Locate the cell with the specified text and output its [x, y] center coordinate. 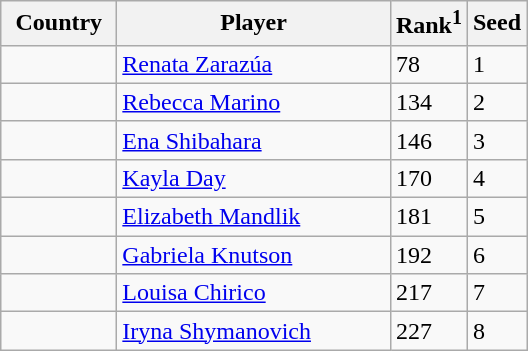
Iryna Shymanovich [254, 331]
Ena Shibahara [254, 140]
Gabriela Knutson [254, 255]
227 [428, 331]
1 [496, 64]
Elizabeth Mandlik [254, 217]
170 [428, 178]
Country [59, 24]
Kayla Day [254, 178]
217 [428, 293]
146 [428, 140]
8 [496, 331]
192 [428, 255]
181 [428, 217]
2 [496, 102]
3 [496, 140]
134 [428, 102]
Rebecca Marino [254, 102]
78 [428, 64]
6 [496, 255]
Seed [496, 24]
Rank1 [428, 24]
7 [496, 293]
4 [496, 178]
Player [254, 24]
Louisa Chirico [254, 293]
5 [496, 217]
Renata Zarazúa [254, 64]
